Return the (x, y) coordinate for the center point of the cell that contains the specified text.  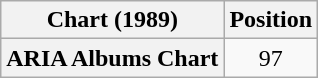
Position (271, 20)
Chart (1989) (112, 20)
97 (271, 58)
ARIA Albums Chart (112, 58)
